Pinpoint the cell where the given text exists, returning its [x, y] midpoint coordinate. 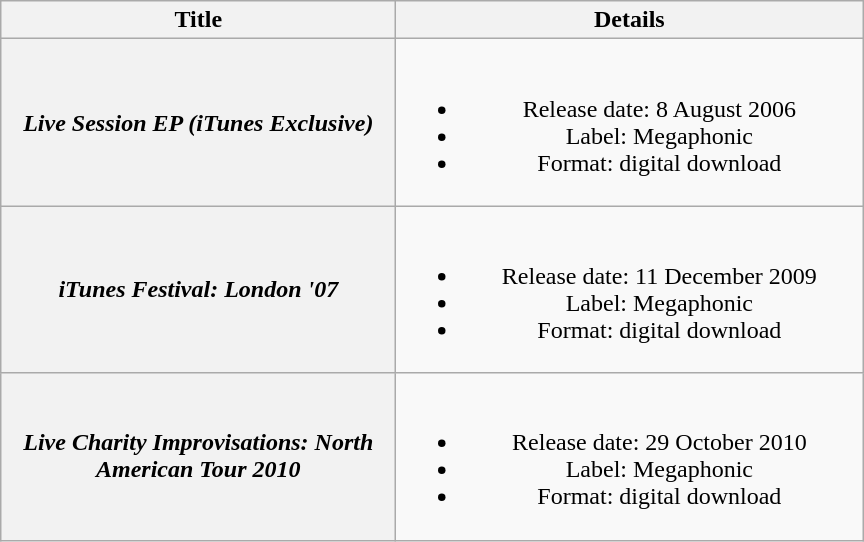
Details [630, 20]
iTunes Festival: London '07 [198, 290]
Release date: 11 December 2009Label: MegaphonicFormat: digital download [630, 290]
Release date: 29 October 2010Label: MegaphonicFormat: digital download [630, 456]
Live Session EP (iTunes Exclusive) [198, 122]
Title [198, 20]
Live Charity Improvisations: North American Tour 2010 [198, 456]
Release date: 8 August 2006Label: MegaphonicFormat: digital download [630, 122]
